Determine the (x, y) coordinate at the center of the cell enclosing the given text.  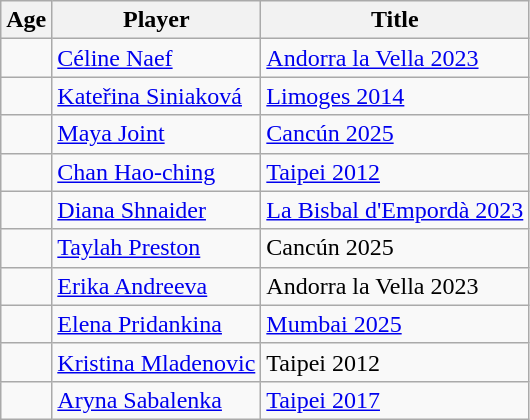
Limoges 2014 (395, 96)
Age (26, 20)
Maya Joint (156, 134)
Title (395, 20)
Taipei 2017 (395, 400)
Diana Shnaider (156, 210)
Kateřina Siniaková (156, 96)
Taylah Preston (156, 248)
Player (156, 20)
Erika Andreeva (156, 286)
Elena Pridankina (156, 324)
Chan Hao-ching (156, 172)
Aryna Sabalenka (156, 400)
La Bisbal d'Empordà 2023 (395, 210)
Mumbai 2025 (395, 324)
Céline Naef (156, 58)
Kristina Mladenovic (156, 362)
